Pinpoint the cell where the given text exists, returning its [x, y] midpoint coordinate. 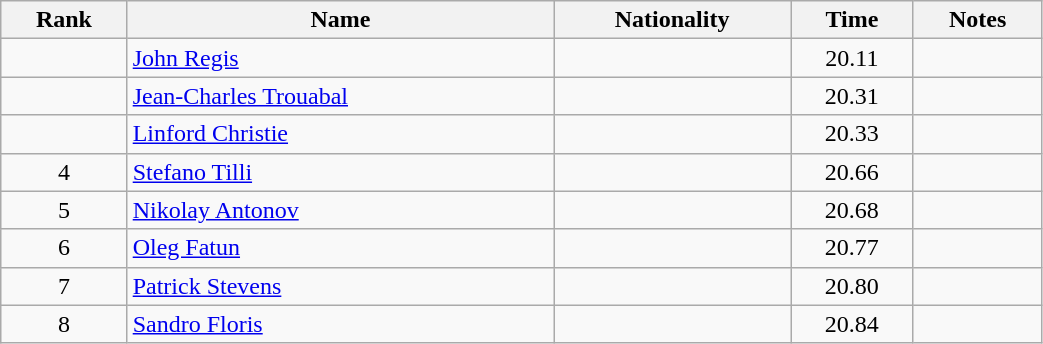
Notes [978, 20]
20.77 [852, 248]
20.31 [852, 96]
Oleg Fatun [340, 248]
Rank [64, 20]
7 [64, 286]
6 [64, 248]
4 [64, 172]
5 [64, 210]
Jean-Charles Trouabal [340, 96]
Patrick Stevens [340, 286]
Linford Christie [340, 134]
Time [852, 20]
20.80 [852, 286]
8 [64, 324]
20.11 [852, 58]
20.33 [852, 134]
John Regis [340, 58]
20.84 [852, 324]
20.66 [852, 172]
Stefano Tilli [340, 172]
20.68 [852, 210]
Nationality [672, 20]
Sandro Floris [340, 324]
Name [340, 20]
Nikolay Antonov [340, 210]
